Find where the given text appears and provide that cell's center as [x, y] coordinate. 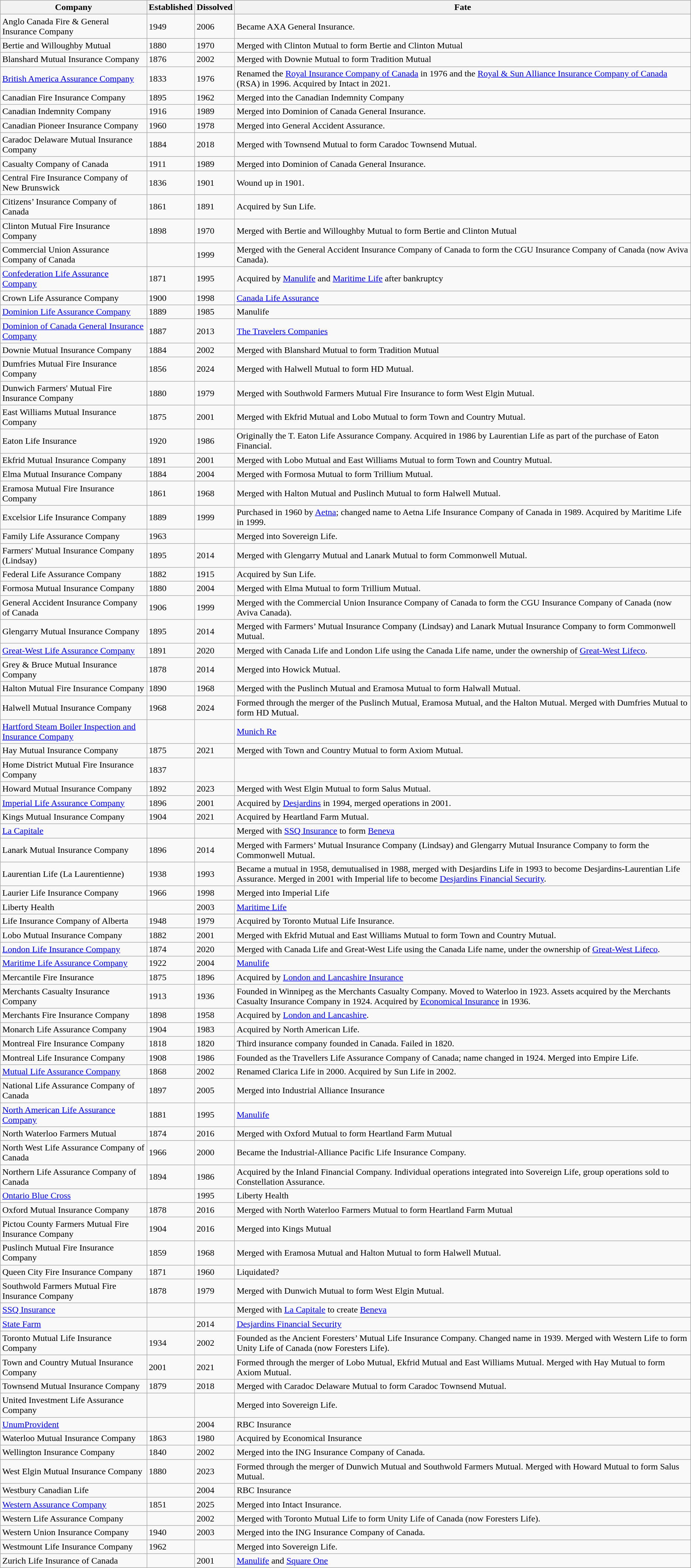
1985 [214, 312]
Renamed Clarica Life in 2000. Acquired by Sun Life in 2002. [463, 1071]
Formed through the merger of the Puslinch Mutual, Eramosa Mutual, and the Halton Mutual. Merged with Dumfries Mutual to form HD Mutual. [463, 707]
1876 [171, 59]
Acquired by Desjardins in 1994, merged operations in 2001. [463, 803]
Merged with Eramosa Mutual and Halton Mutual to form Halwell Mutual. [463, 1253]
Munich Re [463, 732]
State Farm [74, 1324]
Western Assurance Company [74, 1504]
Merged with SSQ Insurance to form Beneva [463, 831]
1820 [214, 1043]
Western Life Assurance Company [74, 1519]
1934 [171, 1343]
1913 [171, 996]
1936 [214, 996]
Ontario Blue Cross [74, 1196]
Merged with Lobo Mutual and East Williams Mutual to form Town and Country Mutual. [463, 460]
Acquired by Toronto Mutual Life Insurance. [463, 921]
Blanshard Mutual Insurance Company [74, 59]
Bertie and Willoughby Mutual [74, 45]
Dunwich Farmers' Mutual Fire Insurance Company [74, 393]
1901 [214, 182]
UnumProvident [74, 1424]
Kings Mutual Insurance Company [74, 817]
Dissolved [214, 7]
Merged with La Capitale to create Beneva [463, 1310]
1863 [171, 1438]
Became AXA General Insurance. [463, 27]
1949 [171, 27]
1881 [171, 1114]
Eramosa Mutual Fire Insurance Company [74, 493]
Merged with Canada Life and Great-West Life using the Canada Life name, under the ownership of Great-West Lifeco. [463, 949]
Maritime Life [463, 907]
United Investment Life Assurance Company [74, 1405]
Canada Life Assurance [463, 298]
1980 [214, 1438]
National Life Assurance Company of Canada [74, 1091]
SSQ Insurance [74, 1310]
Acquired by the Inland Financial Company. Individual operations integrated into Sovereign Life, group operations sold to Constellation Assurance. [463, 1177]
1976 [214, 78]
General Accident Insurance Company of Canada [74, 608]
Liquidated? [463, 1272]
Merged with Ekfrid Mutual and Lobo Mutual to form Town and Country Mutual. [463, 417]
Northern Life Assurance Company of Canada [74, 1177]
Merged into Intact Insurance. [463, 1504]
Merged with Townsend Mutual to form Caradoc Townsend Mutual. [463, 145]
Casualty Company of Canada [74, 164]
Glengarry Mutual Insurance Company [74, 631]
1859 [171, 1253]
Halton Mutual Fire Insurance Company [74, 689]
West Elgin Mutual Insurance Company [74, 1472]
Great-West Life Assurance Company [74, 651]
1818 [171, 1043]
Laurentian Life (La Laurentienne) [74, 874]
1868 [171, 1071]
Canadian Fire Insurance Company [74, 97]
Clinton Mutual Fire Insurance Company [74, 230]
Monarch Life Assurance Company [74, 1029]
Merged into General Accident Assurance. [463, 126]
Merged with North Waterloo Farmers Mutual to form Heartland Farm Mutual [463, 1210]
1993 [214, 874]
Life Insurance Company of Alberta [74, 921]
Caradoc Delaware Mutual Insurance Company [74, 145]
Merged with Town and Country Mutual to form Axiom Mutual. [463, 751]
North American Life Assurance Company [74, 1114]
Anglo Canada Fire & General Insurance Company [74, 27]
Dominion Life Assurance Company [74, 312]
1916 [171, 111]
1963 [171, 536]
Purchased in 1960 by Aetna; changed name to Aetna Life Insurance Company of Canada in 1989. Acquired by Maritime Life in 1999. [463, 517]
Ekfrid Mutual Insurance Company [74, 460]
Merged with the General Accident Insurance Company of Canada to form the CGU Insurance Company of Canada (now Aviva Canada). [463, 255]
1836 [171, 182]
Merged with Halwell Mutual to form HD Mutual. [463, 369]
1983 [214, 1029]
Montreal Life Insurance Company [74, 1057]
Acquired by North American Life. [463, 1029]
Merged with Blanshard Mutual to form Tradition Mutual [463, 350]
1887 [171, 331]
1897 [171, 1091]
Halwell Mutual Insurance Company [74, 707]
1958 [214, 1015]
Merged with Caradoc Delaware Mutual to form Caradoc Townsend Mutual. [463, 1386]
Howard Mutual Insurance Company [74, 789]
Westmount Life Insurance Company [74, 1547]
2013 [214, 331]
1894 [171, 1177]
Wellington Insurance Company [74, 1452]
Merged with Canada Life and London Life using the Canada Life name, under the ownership of Great-West Lifeco. [463, 651]
Commercial Union Assurance Company of Canada [74, 255]
Established [171, 7]
1879 [171, 1386]
Desjardins Financial Security [463, 1324]
1856 [171, 369]
Canadian Pioneer Insurance Company [74, 126]
La Capitale [74, 831]
1900 [171, 298]
1938 [171, 874]
Merged with Farmers’ Mutual Insurance Company (Lindsay) and Glengarry Mutual Insurance Company to form the Commonwell Mutual. [463, 850]
Westbury Canadian Life [74, 1490]
2005 [214, 1091]
Oxford Mutual Insurance Company [74, 1210]
Manulife and Square One [463, 1561]
Merged with Formosa Mutual to form Trillium Mutual. [463, 474]
Downie Mutual Insurance Company [74, 350]
2025 [214, 1504]
Dumfries Mutual Fire Insurance Company [74, 369]
Acquired by Economical Insurance [463, 1438]
1851 [171, 1504]
1890 [171, 689]
British America Assurance Company [74, 78]
Puslinch Mutual Fire Insurance Company [74, 1253]
Lanark Mutual Insurance Company [74, 850]
Merged with the Puslinch Mutual and Eramosa Mutual to form Halwall Mutual. [463, 689]
Merged with Dunwich Mutual to form West Elgin Mutual. [463, 1291]
Acquired by London and Lancashire. [463, 1015]
Mutual Life Assurance Company [74, 1071]
Merged with Halton Mutual and Puslinch Mutual to form Halwell Mutual. [463, 493]
Merged with Bertie and Willoughby Mutual to form Bertie and Clinton Mutual [463, 230]
Pictou County Farmers Mutual Fire Insurance Company [74, 1229]
Queen City Fire Insurance Company [74, 1272]
Merged into Industrial Alliance Insurance [463, 1091]
1948 [171, 921]
Acquired by Heartland Farm Mutual. [463, 817]
1906 [171, 608]
Formed through the merger of Dunwich Mutual and Southwold Farmers Mutual. Merged with Howard Mutual to form Salus Mutual. [463, 1472]
Canadian Indemnity Company [74, 111]
Merchants Fire Insurance Company [74, 1015]
1922 [171, 963]
East Williams Mutual Insurance Company [74, 417]
Merged into Imperial Life [463, 893]
Merged with Toronto Mutual Life to form Unity Life of Canada (now Foresters Life). [463, 1519]
Western Union Insurance Company [74, 1533]
Southwold Farmers Mutual Fire Insurance Company [74, 1291]
Merged with Glengarry Mutual and Lanark Mutual to form Commonwell Mutual. [463, 555]
Merged with the Commercial Union Insurance Company of Canada to form the CGU Insurance Company of Canada (now Aviva Canada). [463, 608]
Townsend Mutual Insurance Company [74, 1386]
Laurier Life Insurance Company [74, 893]
North Waterloo Farmers Mutual [74, 1134]
Originally the T. Eaton Life Assurance Company. Acquired in 1986 by Laurentian Life as part of the purchase of Eaton Financial. [463, 441]
1920 [171, 441]
Maritime Life Assurance Company [74, 963]
Merged into Howick Mutual. [463, 670]
Family Life Assurance Company [74, 536]
Company [74, 7]
Eaton Life Insurance [74, 441]
Crown Life Assurance Company [74, 298]
Wound up in 1901. [463, 182]
Merged into Kings Mutual [463, 1229]
1915 [214, 574]
1837 [171, 769]
Merged with Farmers’ Mutual Insurance Company (Lindsay) and Lanark Mutual Insurance Company to form Commonwell Mutual. [463, 631]
1840 [171, 1452]
Excelsior Life Insurance Company [74, 517]
Acquired by London and Lancashire Insurance [463, 977]
Elma Mutual Insurance Company [74, 474]
London Life Insurance Company [74, 949]
Farmers' Mutual Insurance Company (Lindsay) [74, 555]
Imperial Life Assurance Company [74, 803]
Zurich Life Insurance of Canada [74, 1561]
Town and Country Mutual Insurance Company [74, 1367]
Founded as the Travellers Life Assurance Company of Canada; name changed in 1924. Merged into Empire Life. [463, 1057]
Central Fire Insurance Company of New Brunswick [74, 182]
Toronto Mutual Life Insurance Company [74, 1343]
Merchants Casualty Insurance Company [74, 996]
Confederation Life Assurance Company [74, 279]
1892 [171, 789]
2006 [214, 27]
Merged with West Elgin Mutual to form Salus Mutual. [463, 789]
Merged with Clinton Mutual to form Bertie and Clinton Mutual [463, 45]
Federal Life Assurance Company [74, 574]
The Travelers Companies [463, 331]
1911 [171, 164]
Hay Mutual Insurance Company [74, 751]
Merged with Ekfrid Mutual and East Williams Mutual to form Town and Country Mutual. [463, 935]
Merged with Downie Mutual to form Tradition Mutual [463, 59]
Home District Mutual Fire Insurance Company [74, 769]
Became the Industrial-Alliance Pacific Life Insurance Company. [463, 1153]
Merged with Southwold Farmers Mutual Fire Insurance to form West Elgin Mutual. [463, 393]
Grey & Bruce Mutual Insurance Company [74, 670]
North West Life Assurance Company of Canada [74, 1153]
Mercantile Fire Insurance [74, 977]
Montreal Fire Insurance Company [74, 1043]
2000 [214, 1153]
1978 [214, 126]
1908 [171, 1057]
1833 [171, 78]
Hartford Steam Boiler Inspection and Insurance Company [74, 732]
Fate [463, 7]
Dominion of Canada General Insurance Company [74, 331]
Merged into the Canadian Indemnity Company [463, 97]
Waterloo Mutual Insurance Company [74, 1438]
Citizens’ Insurance Company of Canada [74, 207]
Third insurance company founded in Canada. Failed in 1820. [463, 1043]
Merged with Oxford Mutual to form Heartland Farm Mutual [463, 1134]
Acquired by Manulife and Maritime Life after bankruptcy [463, 279]
Merged with Elma Mutual to form Trillium Mutual. [463, 589]
Formosa Mutual Insurance Company [74, 589]
Lobo Mutual Insurance Company [74, 935]
1940 [171, 1533]
Formed through the merger of Lobo Mutual, Ekfrid Mutual and East Williams Mutual. Merged with Hay Mutual to form Axiom Mutual. [463, 1367]
